Scan for the cell matching the given text and deliver its (x, y) coordinate at center. 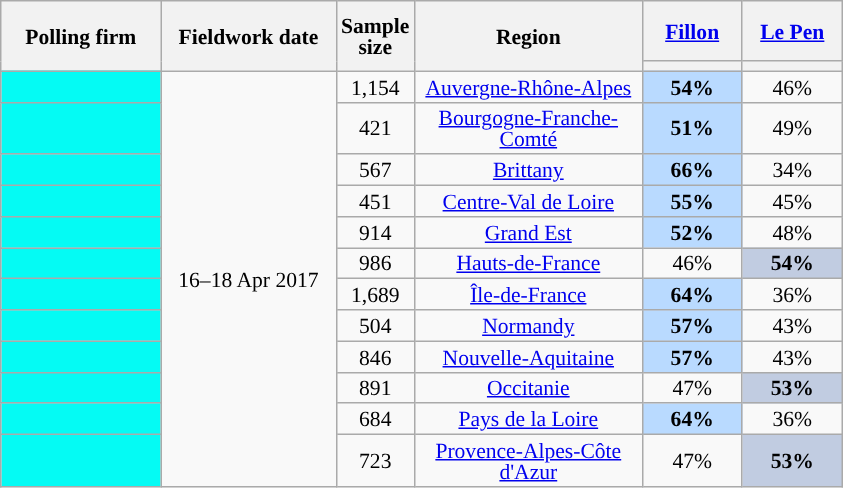
48% (792, 232)
55% (692, 202)
567 (375, 170)
684 (375, 420)
723 (375, 461)
Pays de la Loire (528, 420)
Bourgogne-Franche-Comté (528, 128)
Centre-Val de Loire (528, 202)
986 (375, 264)
16–18 Apr 2017 (248, 279)
34% (792, 170)
Normandy (528, 326)
Occitanie (528, 388)
Auvergne-Rhône-Alpes (528, 86)
Brittany (528, 170)
Fillon (692, 31)
1,154 (375, 86)
891 (375, 388)
Grand Est (528, 232)
66% (692, 170)
1,689 (375, 294)
914 (375, 232)
45% (792, 202)
451 (375, 202)
Le Pen (792, 31)
51% (692, 128)
52% (692, 232)
Region (528, 36)
846 (375, 356)
Polling firm (81, 36)
Hauts-de-France (528, 264)
Fieldwork date (248, 36)
Samplesize (375, 36)
Île-de-France (528, 294)
Provence-Alpes-Côte d'Azur (528, 461)
421 (375, 128)
504 (375, 326)
49% (792, 128)
Nouvelle-Aquitaine (528, 356)
